Identify which cell holds the provided text, then report its (x, y) central coordinate. 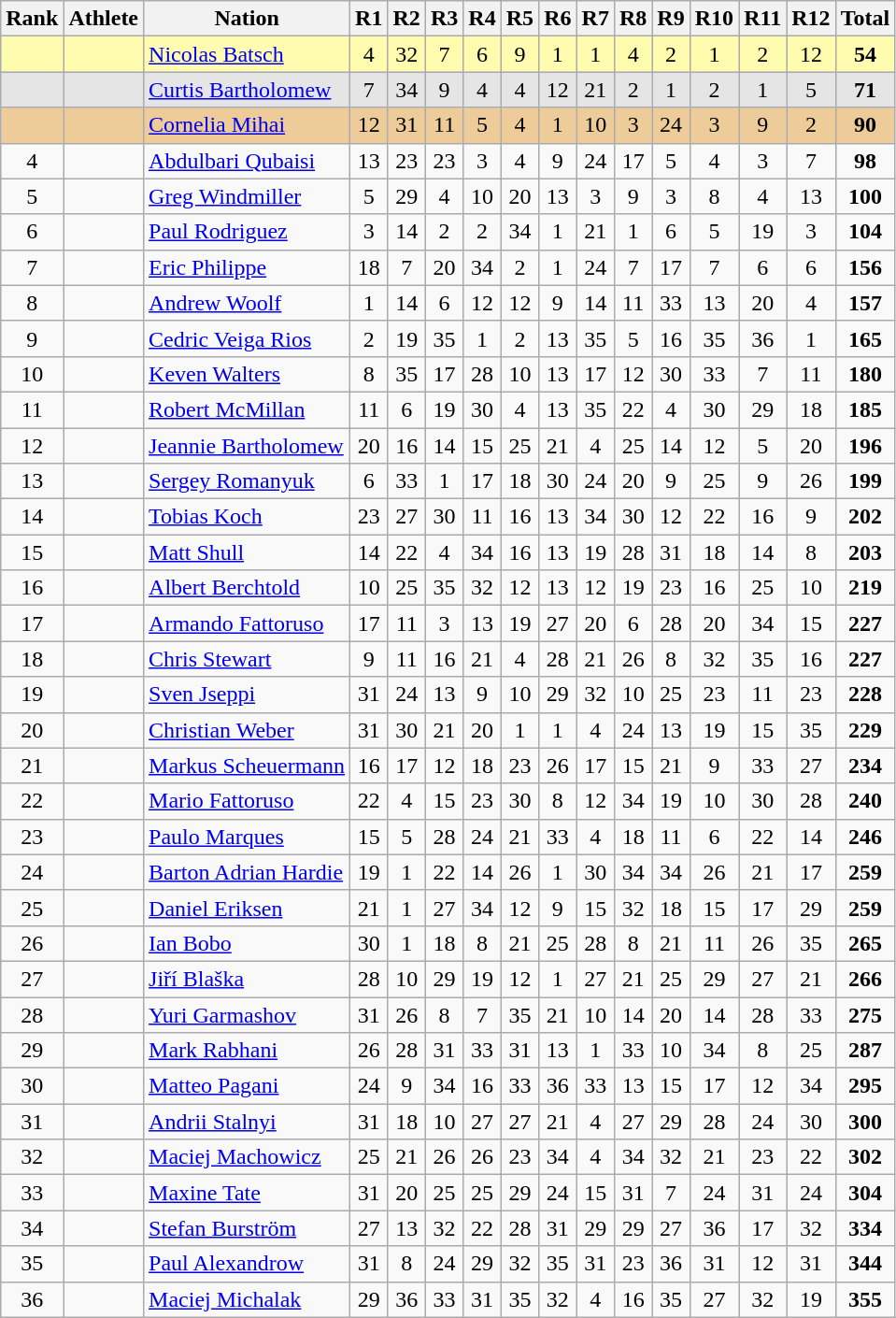
Ian Bobo (247, 943)
Matt Shull (247, 552)
Maxine Tate (247, 1193)
71 (865, 90)
R7 (595, 19)
Barton Adrian Hardie (247, 872)
Mark Rabhani (247, 1051)
Daniel Eriksen (247, 908)
Cedric Veiga Rios (247, 338)
229 (865, 730)
240 (865, 801)
219 (865, 588)
334 (865, 1228)
R4 (482, 19)
Rank (32, 19)
Andrew Woolf (247, 303)
Andrii Stalnyi (247, 1122)
Christian Weber (247, 730)
185 (865, 409)
Paul Rodriguez (247, 232)
Maciej Machowicz (247, 1157)
54 (865, 54)
R6 (558, 19)
100 (865, 196)
Athlete (104, 19)
104 (865, 232)
Tobias Koch (247, 517)
R5 (519, 19)
246 (865, 837)
Paulo Marques (247, 837)
Mario Fattoruso (247, 801)
302 (865, 1157)
228 (865, 695)
295 (865, 1086)
Cornelia Mihai (247, 125)
Eric Philippe (247, 267)
R12 (811, 19)
Albert Berchtold (247, 588)
R9 (671, 19)
304 (865, 1193)
Curtis Bartholomew (247, 90)
Markus Scheuermann (247, 766)
234 (865, 766)
Keven Walters (247, 374)
Robert McMillan (247, 409)
Paul Alexandrow (247, 1264)
Nation (247, 19)
Yuri Garmashov (247, 1014)
196 (865, 446)
90 (865, 125)
R8 (633, 19)
Chris Stewart (247, 659)
265 (865, 943)
Stefan Burström (247, 1228)
98 (865, 161)
R2 (406, 19)
202 (865, 517)
Maciej Michalak (247, 1299)
Jiří Blaška (247, 979)
203 (865, 552)
157 (865, 303)
R11 (762, 19)
Sergey Romanyuk (247, 481)
165 (865, 338)
266 (865, 979)
R1 (369, 19)
R3 (444, 19)
Greg Windmiller (247, 196)
275 (865, 1014)
156 (865, 267)
355 (865, 1299)
Jeannie Bartholomew (247, 446)
180 (865, 374)
300 (865, 1122)
Matteo Pagani (247, 1086)
Nicolas Batsch (247, 54)
Armando Fattoruso (247, 623)
Sven Jseppi (247, 695)
Abdulbari Qubaisi (247, 161)
R10 (714, 19)
287 (865, 1051)
344 (865, 1264)
199 (865, 481)
Total (865, 19)
